Return [x, y] of the center of cell containing provided text 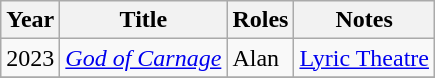
Alan [260, 58]
Year [30, 20]
Notes [364, 20]
Lyric Theatre [364, 58]
2023 [30, 58]
Title [144, 20]
God of Carnage [144, 58]
Roles [260, 20]
